Extract the (X, Y) coordinate from the center of the cell holding the provided text.  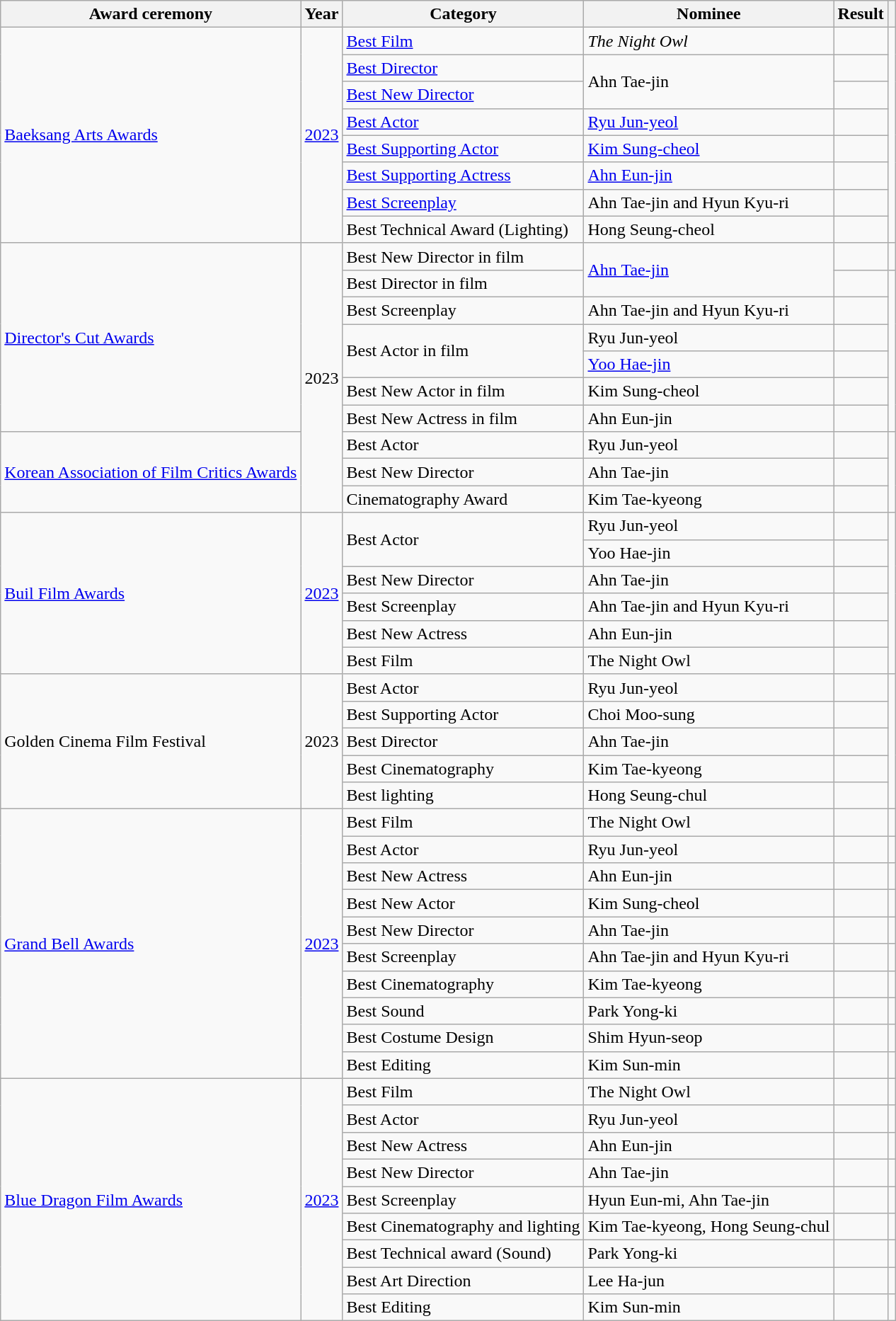
Baeksang Arts Awards (151, 135)
Hyun Eun-mi, Ahn Tae-jin (709, 1200)
Cinematography Award (463, 499)
Grand Bell Awards (151, 944)
Category (463, 14)
Hong Seung-chul (709, 796)
Director's Cut Awards (151, 337)
Lee Ha-jun (709, 1281)
Best Art Direction (463, 1281)
Best New Director in film (463, 256)
Award ceremony (151, 14)
Choi Moo-sung (709, 714)
Best Sound (463, 1011)
Best New Actress in film (463, 418)
Best lighting (463, 796)
Korean Association of Film Critics Awards (151, 472)
Blue Dragon Film Awards (151, 1199)
Best Costume Design (463, 1038)
Best Actor in film (463, 351)
Best New Actor (463, 903)
Best New Actor in film (463, 391)
Best Supporting Actress (463, 176)
Kim Tae-kyeong, Hong Seung-chul (709, 1227)
Best Cinematography and lighting (463, 1227)
Buil Film Awards (151, 593)
Hong Seung-cheol (709, 229)
Year (321, 14)
Nominee (709, 14)
Best Technical Award (Lighting) (463, 229)
Shim Hyun-seop (709, 1038)
Result (861, 14)
Best Technical award (Sound) (463, 1254)
Golden Cinema Film Festival (151, 741)
Best Director in film (463, 283)
